Detect which cell encompasses the target text, then output its (x, y) center coordinate. 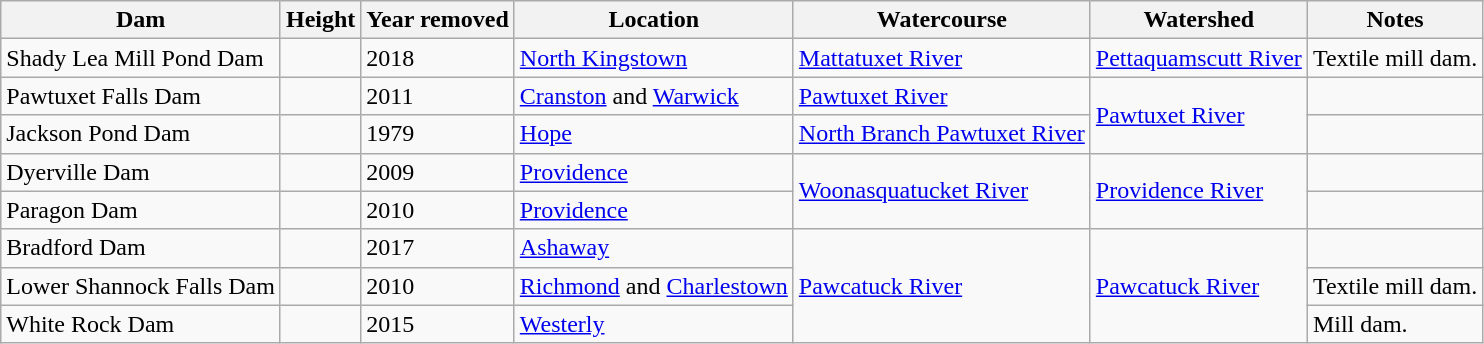
White Rock Dam (141, 324)
Bradford Dam (141, 248)
Dyerville Dam (141, 172)
Woonasquatucket River (942, 191)
Year removed (438, 20)
Westerly (654, 324)
Cranston and Warwick (654, 96)
2017 (438, 248)
2018 (438, 58)
Mill dam. (1394, 324)
Ashaway (654, 248)
2015 (438, 324)
Paragon Dam (141, 210)
Jackson Pond Dam (141, 134)
Watershed (1198, 20)
Providence River (1198, 191)
North Branch Pawtuxet River (942, 134)
Notes (1394, 20)
Watercourse (942, 20)
1979 (438, 134)
Hope (654, 134)
Pawtuxet Falls Dam (141, 96)
Richmond and Charlestown (654, 286)
2009 (438, 172)
Location (654, 20)
Mattatuxet River (942, 58)
Lower Shannock Falls Dam (141, 286)
North Kingstown (654, 58)
Shady Lea Mill Pond Dam (141, 58)
Height (320, 20)
Pettaquamscutt River (1198, 58)
2011 (438, 96)
Dam (141, 20)
